Search for the cell housing the specified text and yield its (x, y) center coordinate. 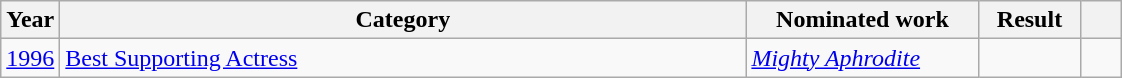
Nominated work (862, 20)
Category (403, 20)
Result (1030, 20)
Best Supporting Actress (403, 58)
Mighty Aphrodite (862, 58)
1996 (30, 58)
Year (30, 20)
